Return the [x, y] coordinate for the center point of the cell that contains the specified text.  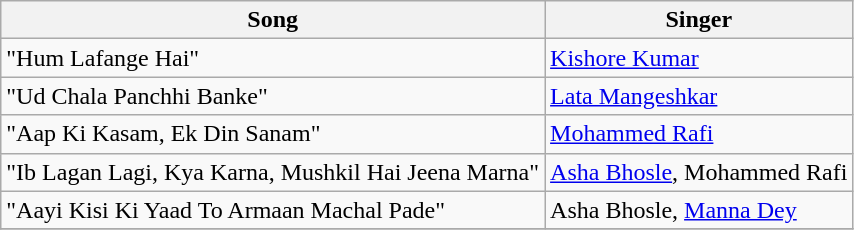
Asha Bhosle, Mohammed Rafi [699, 172]
Song [273, 20]
"Ib Lagan Lagi, Kya Karna, Mushkil Hai Jeena Marna" [273, 172]
Lata Mangeshkar [699, 96]
"Hum Lafange Hai" [273, 58]
Kishore Kumar [699, 58]
"Aap Ki Kasam, Ek Din Sanam" [273, 134]
"Ud Chala Panchhi Banke" [273, 96]
Asha Bhosle, Manna Dey [699, 210]
"Aayi Kisi Ki Yaad To Armaan Machal Pade" [273, 210]
Mohammed Rafi [699, 134]
Singer [699, 20]
